For the text-containing cell, return its midpoint in [X, Y] coordinate format. 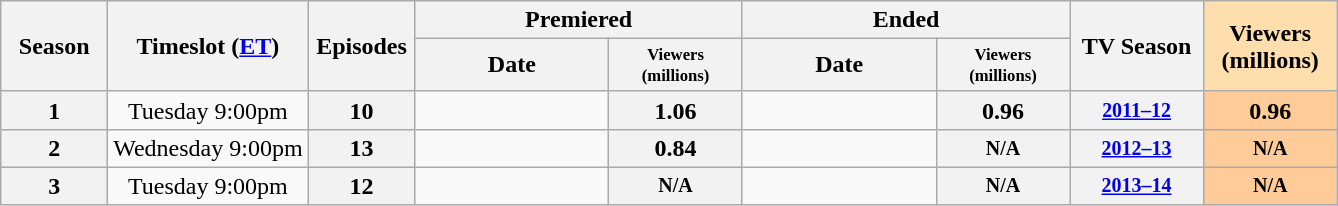
Premiered [578, 20]
1 [54, 110]
13 [362, 148]
10 [362, 110]
3 [54, 186]
Episodes [362, 46]
Season [54, 46]
2011–12 [1137, 110]
2013–14 [1137, 186]
Ended [906, 20]
0.84 [676, 148]
TV Season [1137, 46]
Wednesday 9:00pm [208, 148]
1.06 [676, 110]
2 [54, 148]
2012–13 [1137, 148]
Timeslot (ET) [208, 46]
12 [362, 186]
